Search for the cell housing the specified text and yield its (x, y) center coordinate. 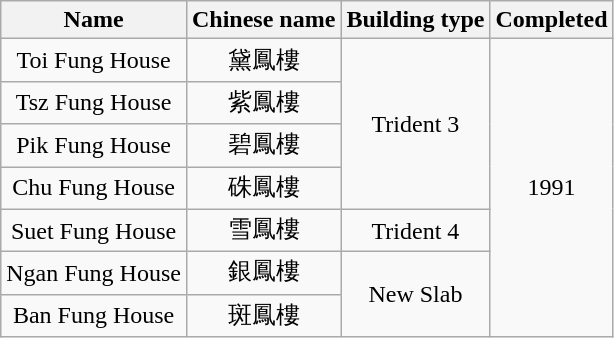
Toi Fung House (94, 60)
斑鳳樓 (263, 316)
Tsz Fung House (94, 102)
Completed (552, 20)
Pik Fung House (94, 146)
Building type (416, 20)
New Slab (416, 294)
Chinese name (263, 20)
碧鳳樓 (263, 146)
雪鳳樓 (263, 230)
黛鳳樓 (263, 60)
Suet Fung House (94, 230)
Ban Fung House (94, 316)
紫鳳樓 (263, 102)
硃鳳樓 (263, 188)
銀鳳樓 (263, 274)
Chu Fung House (94, 188)
Name (94, 20)
Trident 3 (416, 124)
Trident 4 (416, 230)
1991 (552, 188)
Ngan Fung House (94, 274)
